Determine the [x, y] coordinate at the center of the cell enclosing the given text.  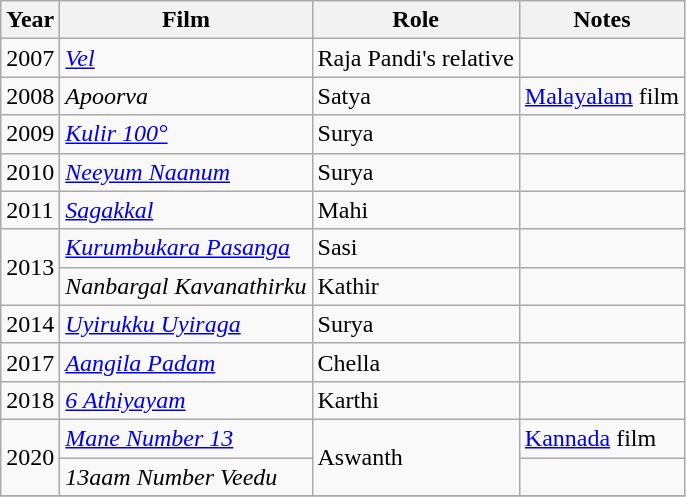
2010 [30, 172]
Role [416, 20]
2008 [30, 96]
Karthi [416, 400]
Aangila Padam [186, 362]
Apoorva [186, 96]
Uyirukku Uyiraga [186, 324]
Chella [416, 362]
Aswanth [416, 457]
Sasi [416, 248]
2014 [30, 324]
2007 [30, 58]
Year [30, 20]
Malayalam film [602, 96]
Kurumbukara Pasanga [186, 248]
Neeyum Naanum [186, 172]
Sagakkal [186, 210]
Nanbargal Kavanathirku [186, 286]
2017 [30, 362]
13aam Number Veedu [186, 477]
6 Athiyayam [186, 400]
Vel [186, 58]
Mahi [416, 210]
2011 [30, 210]
Kulir 100° [186, 134]
Notes [602, 20]
Satya [416, 96]
Kannada film [602, 438]
2018 [30, 400]
Mane Number 13 [186, 438]
2020 [30, 457]
Raja Pandi's relative [416, 58]
Film [186, 20]
2013 [30, 267]
2009 [30, 134]
Kathir [416, 286]
